Search for the cell housing the specified text and yield its [x, y] center coordinate. 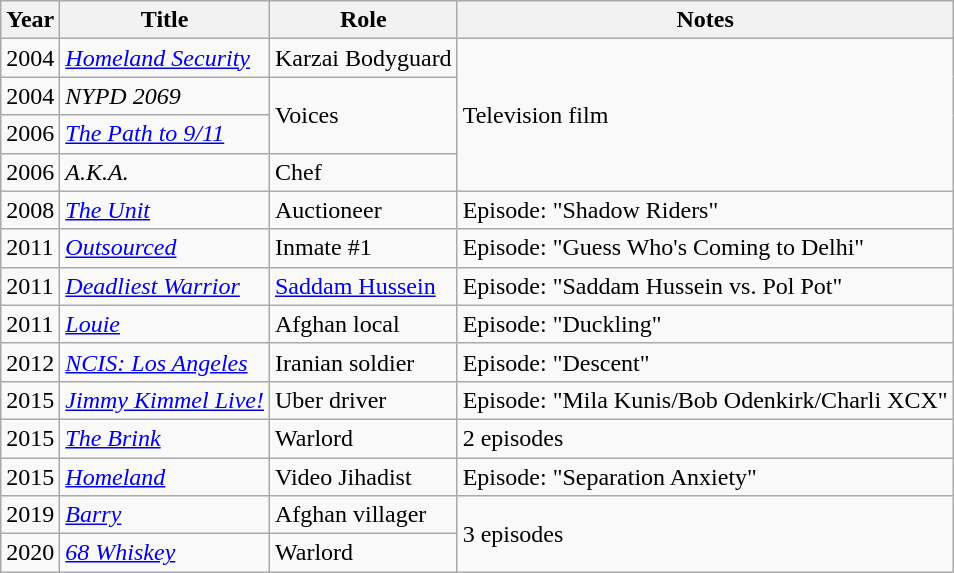
2 episodes [705, 438]
Uber driver [363, 400]
Auctioneer [363, 210]
Episode: "Saddam Hussein vs. Pol Pot" [705, 286]
68 Whiskey [165, 553]
Episode: "Duckling" [705, 324]
Notes [705, 20]
Voices [363, 115]
Outsourced [165, 248]
Episode: "Shadow Riders" [705, 210]
Episode: "Descent" [705, 362]
Afghan villager [363, 515]
3 episodes [705, 534]
Karzai Bodyguard [363, 58]
Deadliest Warrior [165, 286]
The Path to 9/11 [165, 134]
Video Jihadist [363, 477]
Inmate #1 [363, 248]
The Unit [165, 210]
2012 [30, 362]
Saddam Hussein [363, 286]
Homeland Security [165, 58]
Iranian soldier [363, 362]
Title [165, 20]
Afghan local [363, 324]
Barry [165, 515]
2019 [30, 515]
Television film [705, 115]
Year [30, 20]
The Brink [165, 438]
NYPD 2069 [165, 96]
2008 [30, 210]
Episode: "Mila Kunis/Bob Odenkirk/Charli XCX" [705, 400]
Homeland [165, 477]
NCIS: Los Angeles [165, 362]
2020 [30, 553]
Episode: "Guess Who's Coming to Delhi" [705, 248]
Role [363, 20]
A.K.A. [165, 172]
Episode: "Separation Anxiety" [705, 477]
Louie [165, 324]
Chef [363, 172]
Jimmy Kimmel Live! [165, 400]
